Determine the (X, Y) coordinate at the center of the cell enclosing the given text.  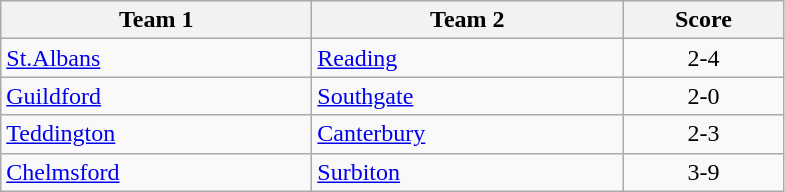
Team 1 (156, 20)
2-0 (704, 96)
Surbiton (468, 172)
Reading (468, 58)
Score (704, 20)
Chelmsford (156, 172)
St.Albans (156, 58)
3-9 (704, 172)
Canterbury (468, 134)
2-4 (704, 58)
Teddington (156, 134)
2-3 (704, 134)
Team 2 (468, 20)
Guildford (156, 96)
Southgate (468, 96)
